Return the [X, Y] coordinate for the center point of the cell that contains the specified text.  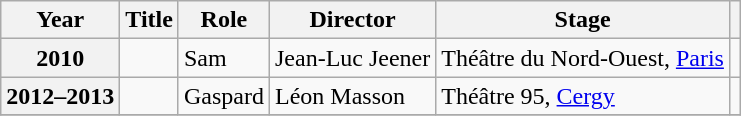
2010 [60, 58]
Stage [583, 20]
Role [224, 20]
Jean-Luc Jeener [352, 58]
Gaspard [224, 96]
Year [60, 20]
Sam [224, 58]
Title [150, 20]
Théâtre du Nord-Ouest, Paris [583, 58]
Director [352, 20]
Théâtre 95, Cergy [583, 96]
2012–2013 [60, 96]
Léon Masson [352, 96]
